Output the [X, Y] coordinate of the center of the cell containing the given text.  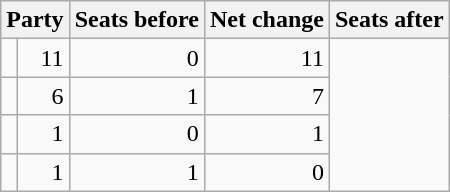
Party [35, 20]
7 [266, 96]
Seats after [389, 20]
Net change [266, 20]
Seats before [136, 20]
6 [43, 96]
